For the text-containing cell, return its midpoint in (X, Y) coordinate format. 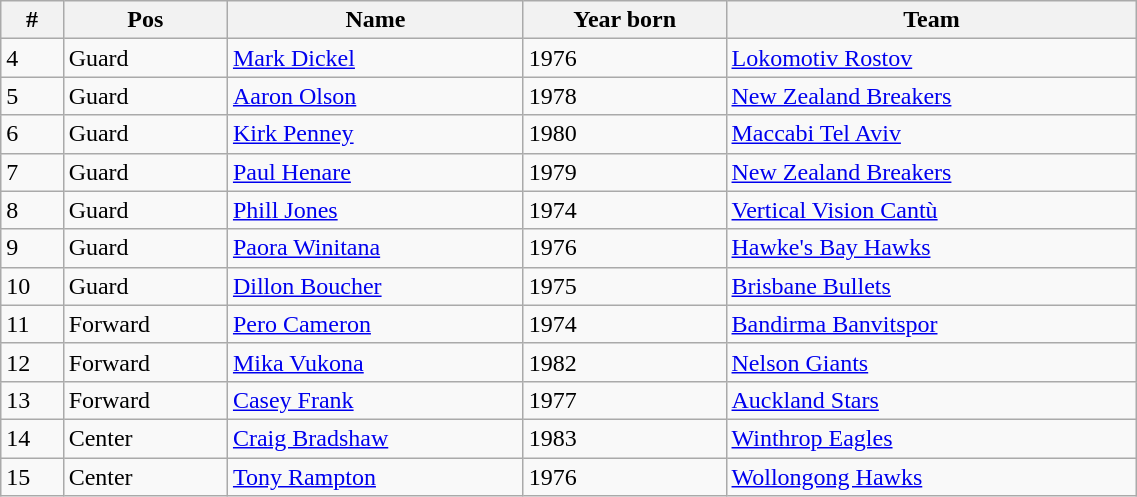
Craig Bradshaw (375, 438)
Paora Winitana (375, 248)
1983 (624, 438)
Year born (624, 20)
9 (32, 248)
1979 (624, 172)
Dillon Boucher (375, 286)
Pero Cameron (375, 324)
Casey Frank (375, 400)
1978 (624, 96)
Bandirma Banvitspor (932, 324)
Kirk Penney (375, 134)
Name (375, 20)
4 (32, 58)
Mark Dickel (375, 58)
Team (932, 20)
Pos (145, 20)
Vertical Vision Cantù (932, 210)
1980 (624, 134)
Aaron Olson (375, 96)
13 (32, 400)
Nelson Giants (932, 362)
14 (32, 438)
6 (32, 134)
11 (32, 324)
Winthrop Eagles (932, 438)
5 (32, 96)
Hawke's Bay Hawks (932, 248)
8 (32, 210)
Wollongong Hawks (932, 477)
Mika Vukona (375, 362)
# (32, 20)
10 (32, 286)
Lokomotiv Rostov (932, 58)
12 (32, 362)
Brisbane Bullets (932, 286)
1975 (624, 286)
Auckland Stars (932, 400)
Paul Henare (375, 172)
Phill Jones (375, 210)
1977 (624, 400)
1982 (624, 362)
15 (32, 477)
Maccabi Tel Aviv (932, 134)
7 (32, 172)
Tony Rampton (375, 477)
